From the cell containing the given text, extract its center point as [X, Y] coordinate. 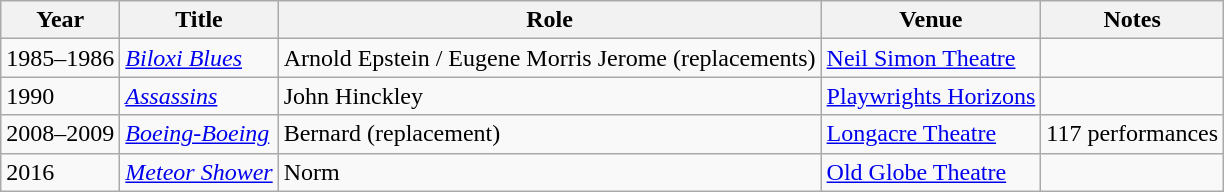
Notes [1132, 20]
Venue [931, 20]
2008–2009 [60, 134]
John Hinckley [550, 96]
Meteor Shower [199, 172]
Norm [550, 172]
Role [550, 20]
1985–1986 [60, 58]
2016 [60, 172]
Arnold Epstein / Eugene Morris Jerome (replacements) [550, 58]
Biloxi Blues [199, 58]
Longacre Theatre [931, 134]
117 performances [1132, 134]
Title [199, 20]
Playwrights Horizons [931, 96]
1990 [60, 96]
Neil Simon Theatre [931, 58]
Assassins [199, 96]
Bernard (replacement) [550, 134]
Boeing-Boeing [199, 134]
Year [60, 20]
Old Globe Theatre [931, 172]
